Scan for the cell matching the given text and deliver its (x, y) coordinate at center. 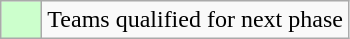
Teams qualified for next phase (196, 20)
